Return [x, y] of the center of cell containing provided text 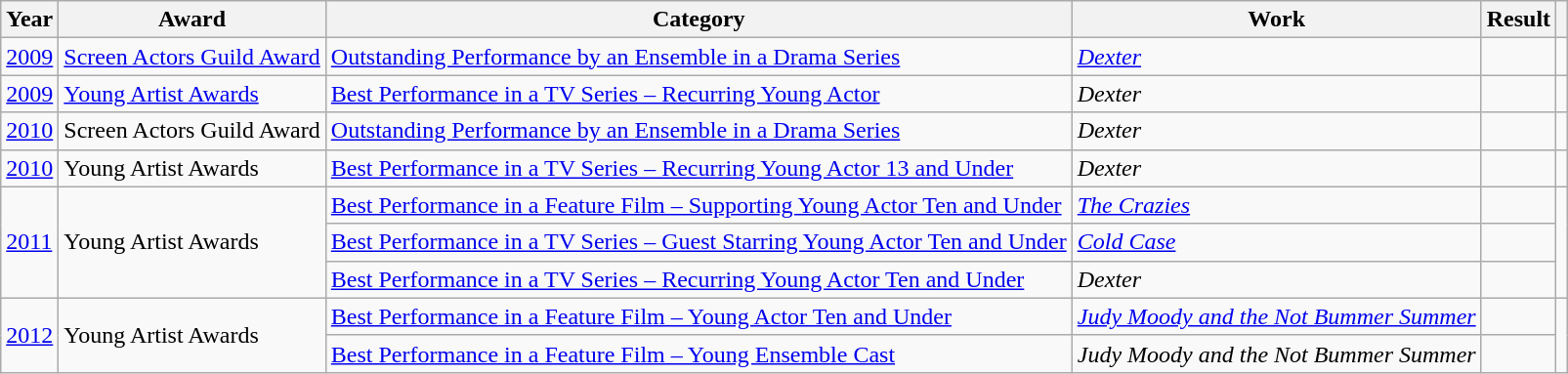
Best Performance in a Feature Film – Young Ensemble Cast [699, 353]
Best Performance in a Feature Film – Supporting Young Actor Ten and Under [699, 205]
2012 [29, 335]
Best Performance in a TV Series – Recurring Young Actor 13 and Under [699, 168]
Result [1518, 20]
Best Performance in a TV Series – Recurring Young Actor [699, 94]
Work [1276, 20]
Cold Case [1276, 242]
Best Performance in a Feature Film – Young Actor Ten and Under [699, 316]
The Crazies [1276, 205]
2011 [29, 242]
Best Performance in a TV Series – Guest Starring Young Actor Ten and Under [699, 242]
Award [191, 20]
Best Performance in a TV Series – Recurring Young Actor Ten and Under [699, 279]
Year [29, 20]
Category [699, 20]
